From the cell containing the given text, extract its center point as [x, y] coordinate. 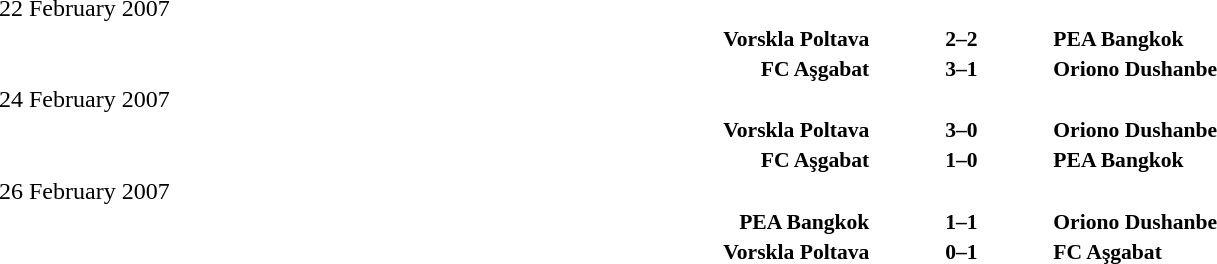
2–2 [961, 38]
3–0 [961, 130]
1–1 [961, 222]
3–1 [961, 68]
1–0 [961, 160]
